Scan for the cell matching the given text and deliver its [X, Y] coordinate at center. 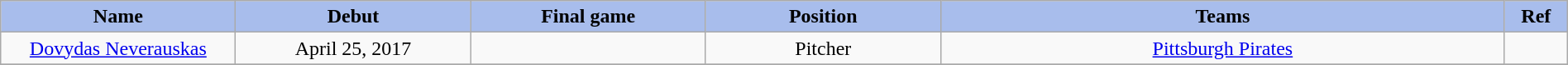
Pitcher [823, 48]
Dovydas Neverauskas [118, 48]
Ref [1536, 17]
Name [118, 17]
Teams [1222, 17]
Debut [353, 17]
Pittsburgh Pirates [1222, 48]
Final game [588, 17]
April 25, 2017 [353, 48]
Position [823, 17]
